Output the (x, y) coordinate of the center of the cell containing the given text.  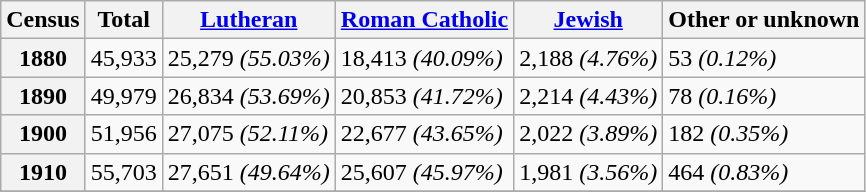
1900 (43, 134)
2,022 (3.89%) (588, 134)
Other or unknown (764, 20)
1890 (43, 96)
1,981 (3.56%) (588, 172)
78 (0.16%) (764, 96)
26,834 (53.69%) (248, 96)
27,075 (52.11%) (248, 134)
Jewish (588, 20)
464 (0.83%) (764, 172)
182 (0.35%) (764, 134)
53 (0.12%) (764, 58)
18,413 (40.09%) (424, 58)
49,979 (124, 96)
25,607 (45.97%) (424, 172)
1880 (43, 58)
45,933 (124, 58)
27,651 (49.64%) (248, 172)
25,279 (55.03%) (248, 58)
Total (124, 20)
1910 (43, 172)
22,677 (43.65%) (424, 134)
Lutheran (248, 20)
55,703 (124, 172)
51,956 (124, 134)
2,214 (4.43%) (588, 96)
20,853 (41.72%) (424, 96)
Census (43, 20)
Roman Catholic (424, 20)
2,188 (4.76%) (588, 58)
